Capture the cell that displays the provided text and extract its [x, y] central coordinate. 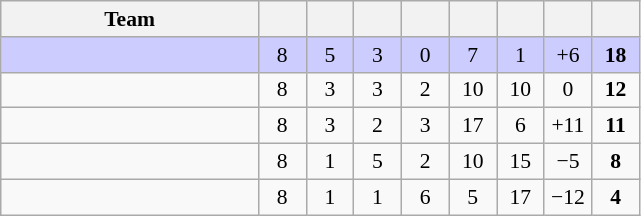
Team [130, 19]
12 [616, 90]
7 [473, 55]
11 [616, 126]
18 [616, 55]
4 [616, 197]
15 [520, 162]
+11 [568, 126]
−12 [568, 197]
+6 [568, 55]
−5 [568, 162]
